Locate the cell with the specified text and output its (x, y) center coordinate. 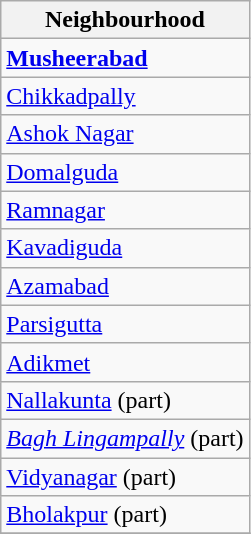
Bagh Lingampally (part) (125, 438)
Kavadiguda (125, 248)
Bholakpur (part) (125, 515)
Chikkadpally (125, 96)
Parsigutta (125, 324)
Ramnagar (125, 210)
Musheerabad (125, 58)
Azamabad (125, 286)
Nallakunta (part) (125, 400)
Adikmet (125, 362)
Ashok Nagar (125, 134)
Vidyanagar (part) (125, 477)
Domalguda (125, 172)
Neighbourhood (125, 20)
